Capture the cell that displays the provided text and extract its (X, Y) central coordinate. 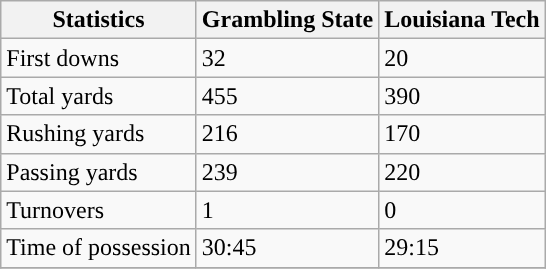
Statistics (99, 20)
170 (462, 134)
0 (462, 210)
239 (287, 172)
Grambling State (287, 20)
32 (287, 58)
29:15 (462, 248)
Turnovers (99, 210)
216 (287, 134)
Passing yards (99, 172)
Rushing yards (99, 134)
455 (287, 96)
390 (462, 96)
Louisiana Tech (462, 20)
First downs (99, 58)
Total yards (99, 96)
1 (287, 210)
30:45 (287, 248)
220 (462, 172)
20 (462, 58)
Time of possession (99, 248)
